Capture the cell that displays the provided text and extract its (x, y) central coordinate. 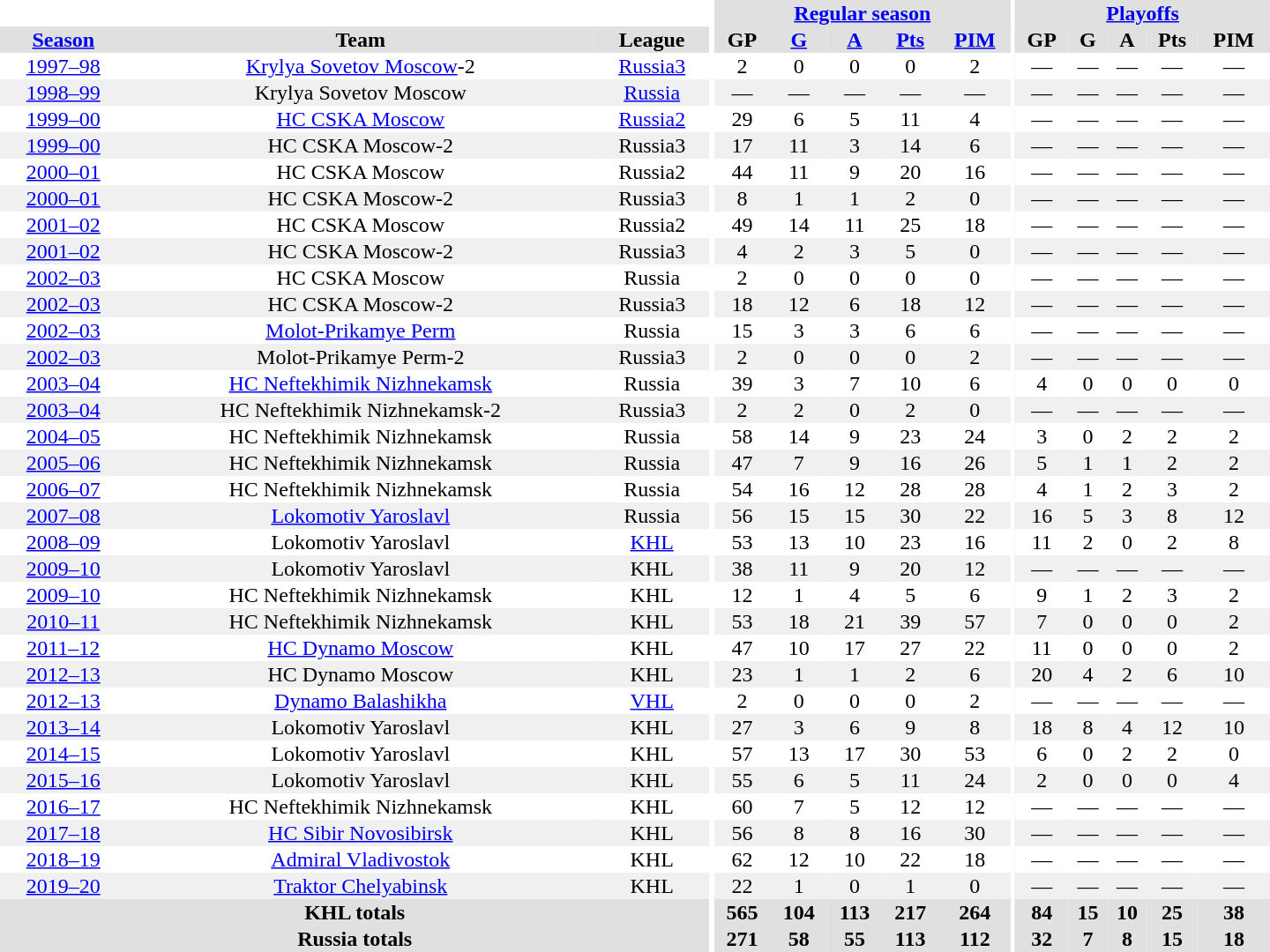
32 (1042, 939)
Molot-Prikamye Perm (362, 331)
2015–16 (63, 780)
2019–20 (63, 886)
21 (855, 621)
Season (63, 40)
2011–12 (63, 648)
2016–17 (63, 807)
Russia totals (355, 939)
44 (742, 172)
Regular season (863, 13)
2018–19 (63, 859)
Krylya Sovetov Moscow (362, 93)
104 (799, 912)
565 (742, 912)
1997–98 (63, 66)
2010–11 (63, 621)
2008–09 (63, 542)
KHL totals (355, 912)
HC Neftekhimik Nizhnekamsk-2 (362, 410)
60 (742, 807)
VHL (652, 701)
26 (975, 463)
2014–15 (63, 754)
84 (1042, 912)
Traktor Chelyabinsk (362, 886)
2006–07 (63, 489)
Team (362, 40)
29 (742, 119)
217 (910, 912)
League (652, 40)
1998–99 (63, 93)
264 (975, 912)
54 (742, 489)
Dynamo Balashikha (362, 701)
2017–18 (63, 833)
Molot-Prikamye Perm-2 (362, 357)
49 (742, 225)
2007–08 (63, 516)
2004–05 (63, 436)
62 (742, 859)
HC Sibir Novosibirsk (362, 833)
2005–06 (63, 463)
271 (742, 939)
112 (975, 939)
Admiral Vladivostok (362, 859)
Playoffs (1143, 13)
2013–14 (63, 727)
Krylya Sovetov Moscow-2 (362, 66)
